Return the (x, y) coordinate for the center point of the cell that contains the specified text.  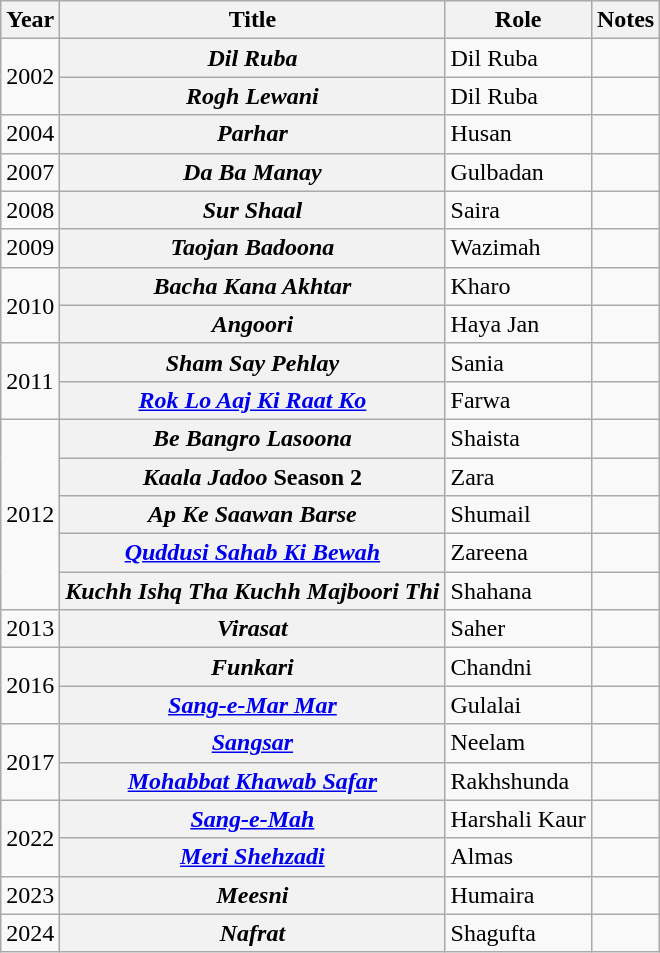
Zareena (518, 553)
Kuchh Ishq Tha Kuchh Majboori Thi (252, 591)
Shaista (518, 438)
Da Ba Manay (252, 172)
Kaala Jadoo Season 2 (252, 477)
Quddusi Sahab Ki Bewah (252, 553)
Title (252, 20)
2010 (30, 305)
Sania (518, 362)
Virasat (252, 629)
Meesni (252, 895)
2012 (30, 514)
2013 (30, 629)
2008 (30, 210)
Farwa (518, 400)
Sang-e-Mah (252, 819)
Kharo (518, 286)
2023 (30, 895)
Zara (518, 477)
Rakhshunda (518, 781)
Neelam (518, 743)
Bacha Kana Akhtar (252, 286)
Role (518, 20)
Shahana (518, 591)
Haya Jan (518, 324)
Sham Say Pehlay (252, 362)
Rogh Lewani (252, 96)
2011 (30, 381)
2004 (30, 134)
2002 (30, 77)
2009 (30, 248)
Nafrat (252, 933)
Meri Shehzadi (252, 857)
Rok Lo Aaj Ki Raat Ko (252, 400)
2017 (30, 762)
Shagufta (518, 933)
Mohabbat Khawab Safar (252, 781)
Sur Shaal (252, 210)
Harshali Kaur (518, 819)
Saher (518, 629)
Husan (518, 134)
Ap Ke Saawan Barse (252, 515)
2022 (30, 838)
Be Bangro Lasoona (252, 438)
Sang-e-Mar Mar (252, 705)
Sangsar (252, 743)
Chandni (518, 667)
Parhar (252, 134)
Funkari (252, 667)
2024 (30, 933)
Almas (518, 857)
Humaira (518, 895)
Gulalai (518, 705)
Angoori (252, 324)
2016 (30, 686)
Taojan Badoona (252, 248)
Saira (518, 210)
Year (30, 20)
Notes (625, 20)
Wazimah (518, 248)
2007 (30, 172)
Shumail (518, 515)
Gulbadan (518, 172)
